Extract the (X, Y) coordinate from the center of the cell holding the provided text.  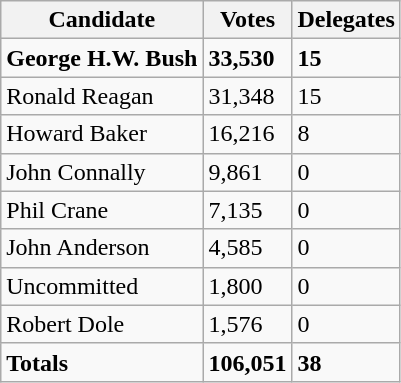
1,576 (248, 324)
John Anderson (102, 248)
John Connally (102, 172)
8 (346, 134)
George H.W. Bush (102, 58)
Ronald Reagan (102, 96)
38 (346, 362)
Votes (248, 20)
7,135 (248, 210)
9,861 (248, 172)
31,348 (248, 96)
Candidate (102, 20)
33,530 (248, 58)
Phil Crane (102, 210)
Totals (102, 362)
Delegates (346, 20)
Robert Dole (102, 324)
1,800 (248, 286)
16,216 (248, 134)
Uncommitted (102, 286)
106,051 (248, 362)
4,585 (248, 248)
Howard Baker (102, 134)
